Detect which cell encompasses the target text, then output its (X, Y) center coordinate. 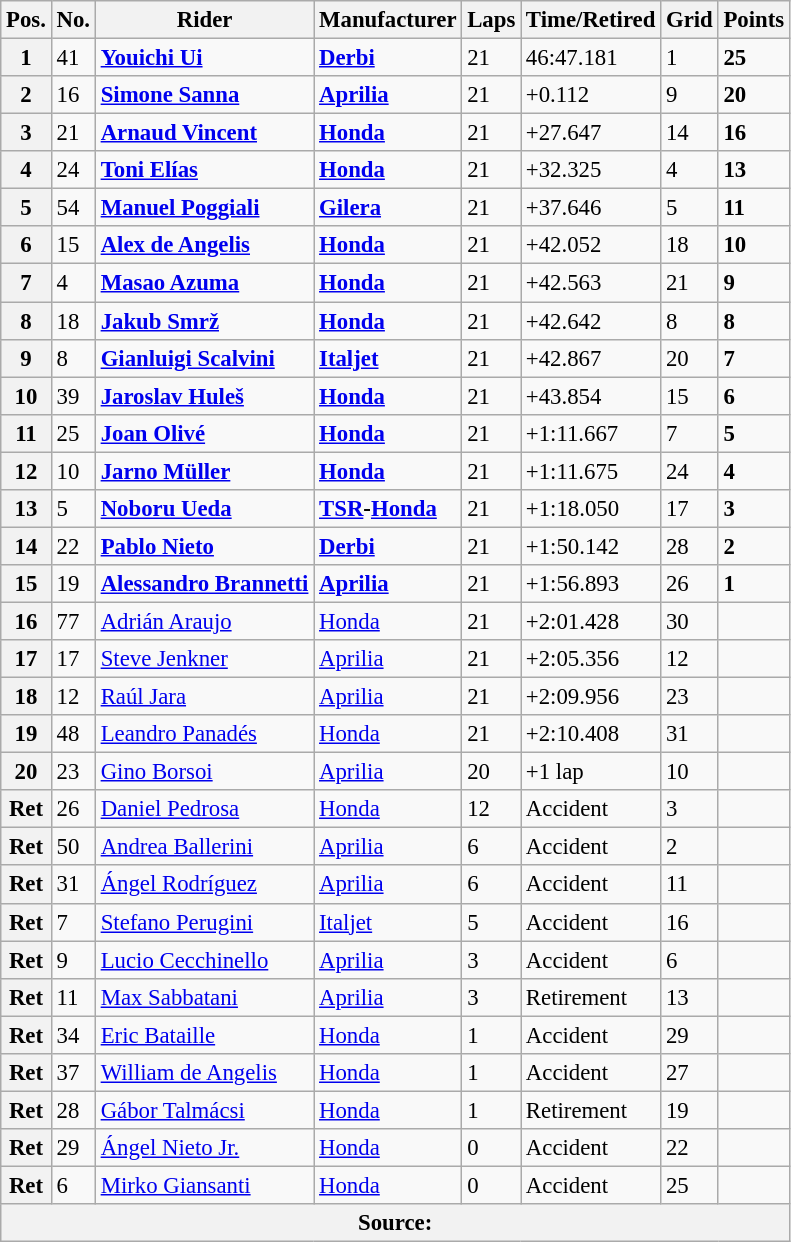
Alex de Angelis (204, 245)
Noboru Ueda (204, 509)
Leandro Panadés (204, 734)
Andrea Ballerini (204, 847)
Eric Bataille (204, 1035)
Pos. (26, 20)
27 (690, 1073)
Alessandro Brannetti (204, 584)
+42.052 (591, 245)
Arnaud Vincent (204, 133)
41 (73, 58)
Stefano Perugini (204, 922)
Gino Borsoi (204, 772)
+27.647 (591, 133)
Pablo Nieto (204, 546)
Lucio Cecchinello (204, 960)
50 (73, 847)
Ángel Nieto Jr. (204, 1148)
+1:56.893 (591, 584)
Steve Jenkner (204, 659)
37 (73, 1073)
Jarno Müller (204, 471)
+42.867 (591, 358)
No. (73, 20)
Time/Retired (591, 20)
+1:18.050 (591, 509)
Gábor Talmácsi (204, 1110)
Jaroslav Huleš (204, 396)
Points (754, 20)
Mirko Giansanti (204, 1185)
48 (73, 734)
+1:11.675 (591, 471)
Adrián Araujo (204, 621)
Jakub Smrž (204, 321)
Gilera (388, 208)
Simone Sanna (204, 95)
Laps (492, 20)
Youichi Ui (204, 58)
Grid (690, 20)
Daniel Pedrosa (204, 809)
Manufacturer (388, 20)
46:47.181 (591, 58)
+37.646 (591, 208)
William de Angelis (204, 1073)
34 (73, 1035)
Raúl Jara (204, 697)
+1:11.667 (591, 433)
Masao Azuma (204, 283)
Gianluigi Scalvini (204, 358)
Ángel Rodríguez (204, 885)
+1 lap (591, 772)
+42.563 (591, 283)
30 (690, 621)
Rider (204, 20)
+2:09.956 (591, 697)
Joan Olivé (204, 433)
Max Sabbatani (204, 997)
Toni Elías (204, 170)
+0.112 (591, 95)
+43.854 (591, 396)
+42.642 (591, 321)
+32.325 (591, 170)
+2:10.408 (591, 734)
+2:01.428 (591, 621)
54 (73, 208)
+1:50.142 (591, 546)
+2:05.356 (591, 659)
Manuel Poggiali (204, 208)
77 (73, 621)
39 (73, 396)
TSR-Honda (388, 509)
Source: (396, 1223)
